Pinpoint the cell where the given text exists, returning its (x, y) midpoint coordinate. 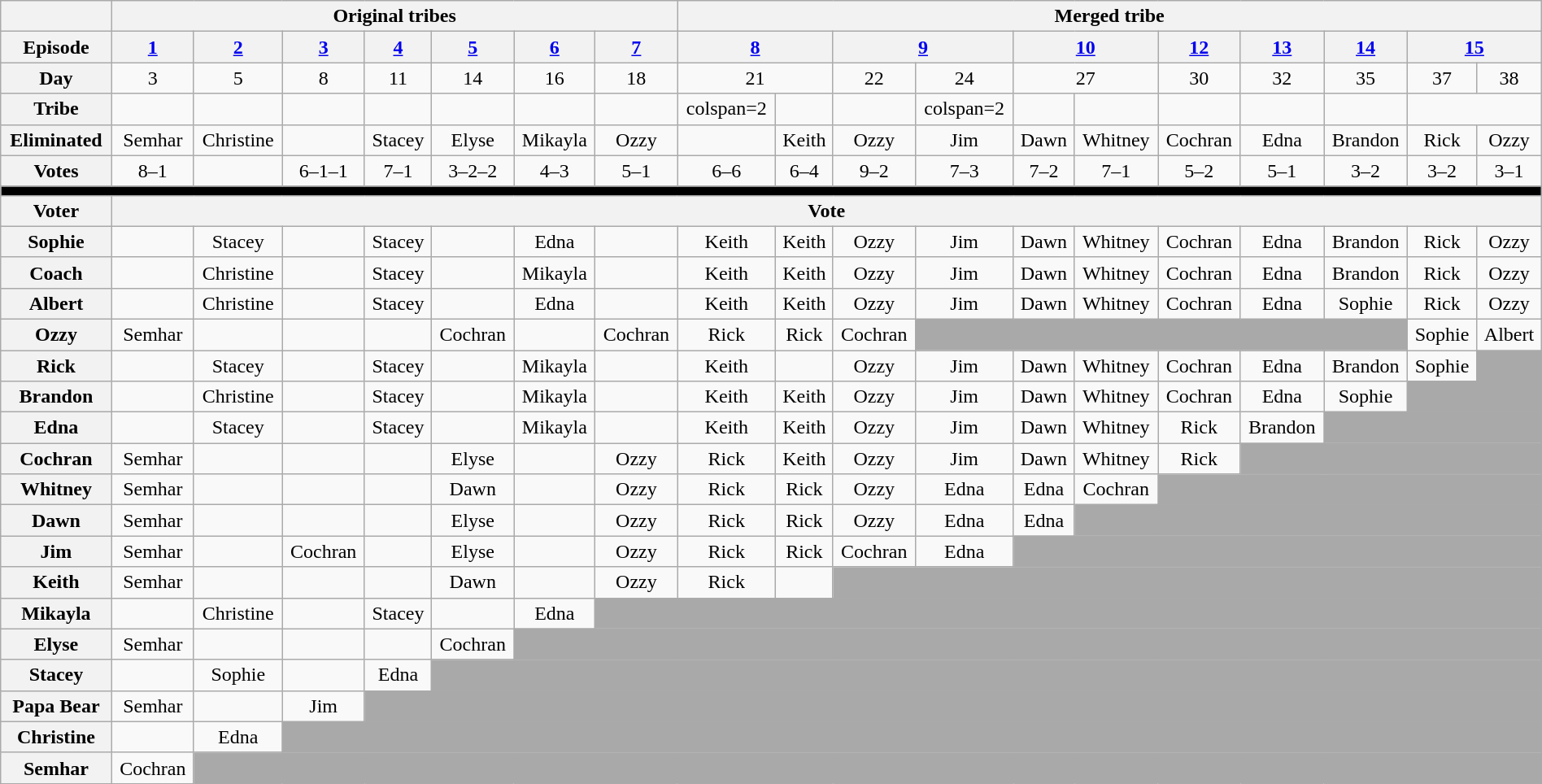
6–6 (727, 171)
1 (153, 47)
6–1–1 (324, 171)
9–2 (873, 171)
6 (555, 47)
12 (1199, 47)
7–3 (965, 171)
2 (237, 47)
7–2 (1044, 171)
3–2–2 (473, 171)
38 (1509, 78)
9 (923, 47)
Day (56, 78)
16 (555, 78)
Eliminated (56, 140)
Original tribes (394, 16)
15 (1474, 47)
21 (755, 78)
Voter (56, 211)
8–1 (153, 171)
27 (1086, 78)
Episode (56, 47)
32 (1282, 78)
18 (636, 78)
11 (398, 78)
30 (1199, 78)
Coach (56, 272)
4–3 (555, 171)
Votes (56, 171)
35 (1366, 78)
4 (398, 47)
22 (873, 78)
6–4 (805, 171)
3–1 (1509, 171)
Merged tribe (1109, 16)
10 (1086, 47)
37 (1441, 78)
Vote (826, 211)
24 (965, 78)
5–2 (1199, 171)
7 (636, 47)
Papa Bear (56, 706)
13 (1282, 47)
Tribe (56, 109)
